Provide the [x, y] coordinate of the cell's center where the given text is located.  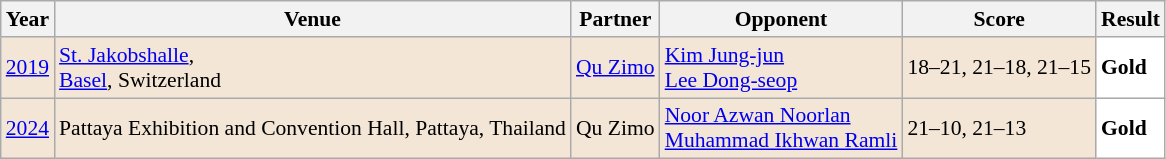
Kim Jung-jun Lee Dong-seop [782, 68]
18–21, 21–18, 21–15 [999, 68]
2024 [28, 128]
Result [1130, 19]
Year [28, 19]
Venue [312, 19]
Pattaya Exhibition and Convention Hall, Pattaya, Thailand [312, 128]
2019 [28, 68]
Partner [616, 19]
Score [999, 19]
Opponent [782, 19]
21–10, 21–13 [999, 128]
Noor Azwan Noorlan Muhammad Ikhwan Ramli [782, 128]
St. Jakobshalle,Basel, Switzerland [312, 68]
